Extract the (x, y) coordinate from the center of the cell holding the provided text.  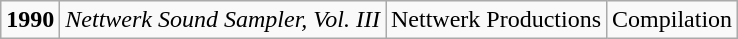
Compilation (672, 20)
1990 (30, 20)
Nettwerk Sound Sampler, Vol. III (223, 20)
Nettwerk Productions (496, 20)
